Find where the given text appears and provide that cell's center as (X, Y) coordinate. 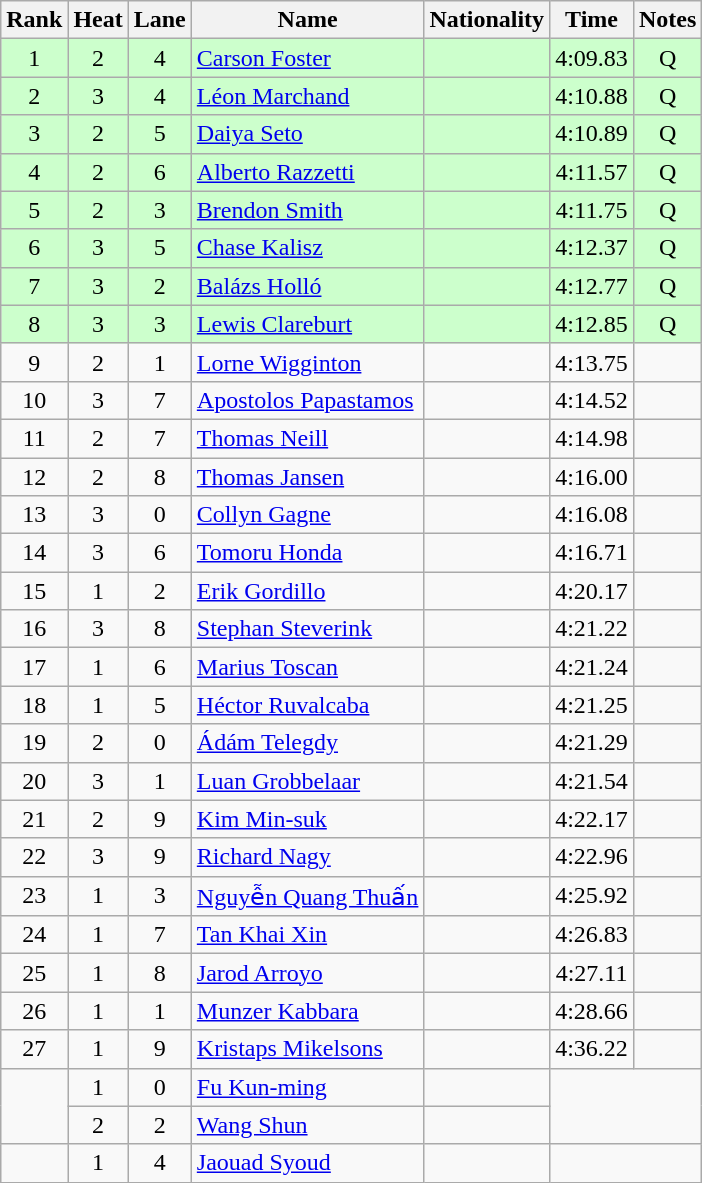
Heat (98, 20)
Nationality (487, 20)
4:21.29 (592, 743)
4:36.22 (592, 1049)
4:14.98 (592, 438)
4:21.24 (592, 667)
Héctor Ruvalcaba (308, 705)
4:11.57 (592, 172)
Kim Min-suk (308, 819)
Tomoru Honda (308, 553)
4:22.96 (592, 857)
Erik Gordillo (308, 591)
Lewis Clareburt (308, 324)
4:27.11 (592, 973)
20 (34, 781)
Stephan Steverink (308, 629)
Name (308, 20)
Kristaps Mikelsons (308, 1049)
4:12.37 (592, 248)
Alberto Razzetti (308, 172)
25 (34, 973)
Notes (667, 20)
4:14.52 (592, 400)
Thomas Neill (308, 438)
Brendon Smith (308, 210)
Rank (34, 20)
21 (34, 819)
Lorne Wigginton (308, 362)
12 (34, 477)
Luan Grobbelaar (308, 781)
4:11.75 (592, 210)
4:10.89 (592, 134)
4:10.88 (592, 96)
23 (34, 896)
Daiya Seto (308, 134)
Munzer Kabbara (308, 1011)
Wang Shun (308, 1125)
4:12.77 (592, 286)
Time (592, 20)
4:13.75 (592, 362)
Richard Nagy (308, 857)
4:26.83 (592, 935)
4:21.25 (592, 705)
Jaouad Syoud (308, 1163)
Balázs Holló (308, 286)
Apostolos Papastamos (308, 400)
27 (34, 1049)
Nguyễn Quang Thuấn (308, 896)
18 (34, 705)
4:16.00 (592, 477)
Jarod Arroyo (308, 973)
19 (34, 743)
13 (34, 515)
4:21.54 (592, 781)
Ádám Telegdy (308, 743)
15 (34, 591)
16 (34, 629)
4:16.71 (592, 553)
4:22.17 (592, 819)
10 (34, 400)
Léon Marchand (308, 96)
Tan Khai Xin (308, 935)
Lane (160, 20)
14 (34, 553)
24 (34, 935)
22 (34, 857)
Carson Foster (308, 58)
4:21.22 (592, 629)
11 (34, 438)
Marius Toscan (308, 667)
4:16.08 (592, 515)
4:12.85 (592, 324)
26 (34, 1011)
Chase Kalisz (308, 248)
4:09.83 (592, 58)
4:20.17 (592, 591)
17 (34, 667)
Fu Kun-ming (308, 1087)
4:28.66 (592, 1011)
4:25.92 (592, 896)
Thomas Jansen (308, 477)
Collyn Gagne (308, 515)
